From the cell containing the given text, extract its center point as (X, Y) coordinate. 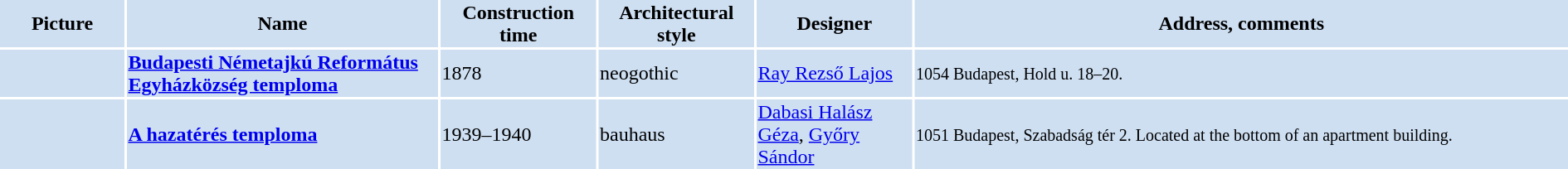
1051 Budapest, Szabadság tér 2. Located at the bottom of an apartment building. (1241, 134)
1878 (519, 73)
Dabasi Halász Géza, Győry Sándor (835, 134)
bauhaus (677, 134)
Picture (62, 23)
Designer (835, 23)
neogothic (677, 73)
Ray Rezső Lajos (835, 73)
Construction time (519, 23)
Address, comments (1241, 23)
Budapesti Németajkú Református Egyházközség temploma (282, 73)
A hazatérés temploma (282, 134)
1939–1940 (519, 134)
Name (282, 23)
Architectural style (677, 23)
1054 Budapest, Hold u. 18–20. (1241, 73)
